From the cell containing the given text, extract its center point as (x, y) coordinate. 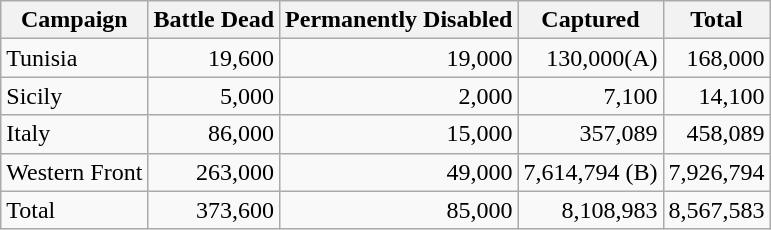
86,000 (214, 134)
19,600 (214, 58)
7,926,794 (716, 172)
263,000 (214, 172)
7,100 (590, 96)
7,614,794 (B) (590, 172)
Italy (74, 134)
15,000 (399, 134)
Sicily (74, 96)
Campaign (74, 20)
130,000(A) (590, 58)
Captured (590, 20)
168,000 (716, 58)
458,089 (716, 134)
5,000 (214, 96)
357,089 (590, 134)
Battle Dead (214, 20)
Tunisia (74, 58)
49,000 (399, 172)
373,600 (214, 210)
8,567,583 (716, 210)
8,108,983 (590, 210)
14,100 (716, 96)
Permanently Disabled (399, 20)
Western Front (74, 172)
2,000 (399, 96)
85,000 (399, 210)
19,000 (399, 58)
